Pinpoint the cell where the given text exists, returning its [x, y] midpoint coordinate. 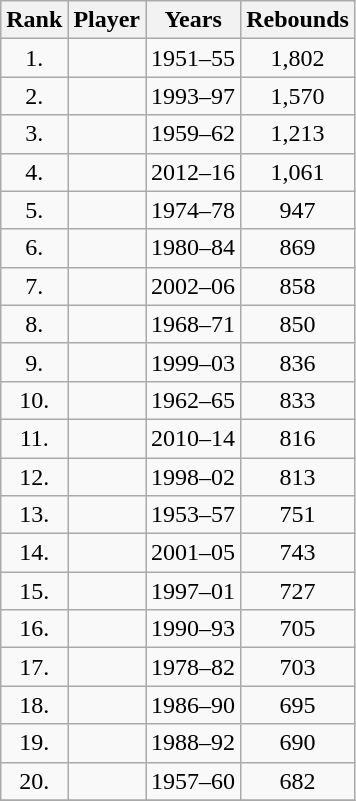
2010–14 [194, 438]
2001–05 [194, 553]
12. [34, 477]
682 [298, 781]
1957–60 [194, 781]
18. [34, 705]
1,570 [298, 96]
869 [298, 248]
3. [34, 134]
5. [34, 210]
1. [34, 58]
1986–90 [194, 705]
743 [298, 553]
703 [298, 667]
850 [298, 324]
858 [298, 286]
690 [298, 743]
17. [34, 667]
1,802 [298, 58]
1968–71 [194, 324]
11. [34, 438]
1974–78 [194, 210]
1988–92 [194, 743]
1999–03 [194, 362]
1962–65 [194, 400]
19. [34, 743]
1990–93 [194, 629]
1980–84 [194, 248]
6. [34, 248]
Years [194, 20]
813 [298, 477]
1978–82 [194, 667]
727 [298, 591]
705 [298, 629]
1953–57 [194, 515]
15. [34, 591]
695 [298, 705]
16. [34, 629]
4. [34, 172]
2012–16 [194, 172]
8. [34, 324]
1993–97 [194, 96]
1,213 [298, 134]
10. [34, 400]
7. [34, 286]
2. [34, 96]
816 [298, 438]
Rebounds [298, 20]
947 [298, 210]
833 [298, 400]
13. [34, 515]
Rank [34, 20]
836 [298, 362]
Player [107, 20]
1,061 [298, 172]
1959–62 [194, 134]
14. [34, 553]
2002–06 [194, 286]
1951–55 [194, 58]
751 [298, 515]
20. [34, 781]
1998–02 [194, 477]
1997–01 [194, 591]
9. [34, 362]
